Detect which cell encompasses the target text, then output its [X, Y] center coordinate. 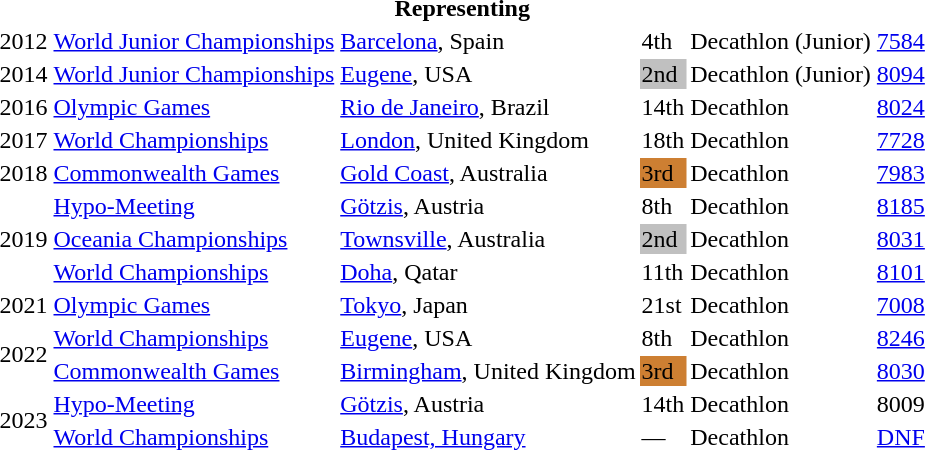
Rio de Janeiro, Brazil [488, 107]
Townsville, Australia [488, 239]
21st [663, 305]
London, United Kingdom [488, 140]
11th [663, 272]
Birmingham, United Kingdom [488, 371]
Doha, Qatar [488, 272]
Oceania Championships [194, 239]
Gold Coast, Australia [488, 173]
18th [663, 140]
Barcelona, Spain [488, 41]
4th [663, 41]
Tokyo, Japan [488, 305]
